Detect which cell encompasses the target text, then output its [x, y] center coordinate. 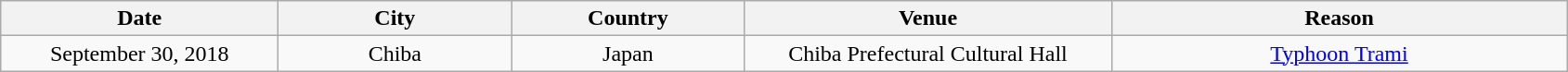
September 30, 2018 [139, 54]
Chiba [395, 54]
City [395, 18]
Reason [1339, 18]
Japan [628, 54]
Typhoon Trami [1339, 54]
Chiba Prefectural Cultural Hall [928, 54]
Date [139, 18]
Country [628, 18]
Venue [928, 18]
